Return [X, Y] of the center of cell containing provided text 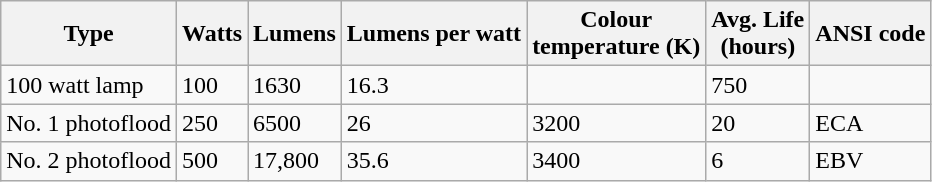
6500 [295, 123]
No. 1 photoflood [89, 123]
16.3 [434, 85]
ECA [870, 123]
Watts [212, 34]
3200 [616, 123]
35.6 [434, 161]
100 watt lamp [89, 85]
100 [212, 85]
Lumens [295, 34]
26 [434, 123]
ANSI code [870, 34]
750 [758, 85]
250 [212, 123]
Type [89, 34]
No. 2 photoflood [89, 161]
17,800 [295, 161]
6 [758, 161]
20 [758, 123]
Avg. Life(hours) [758, 34]
3400 [616, 161]
EBV [870, 161]
Lumens per watt [434, 34]
500 [212, 161]
1630 [295, 85]
Colourtemperature (K) [616, 34]
